Capture the cell that displays the provided text and extract its (X, Y) central coordinate. 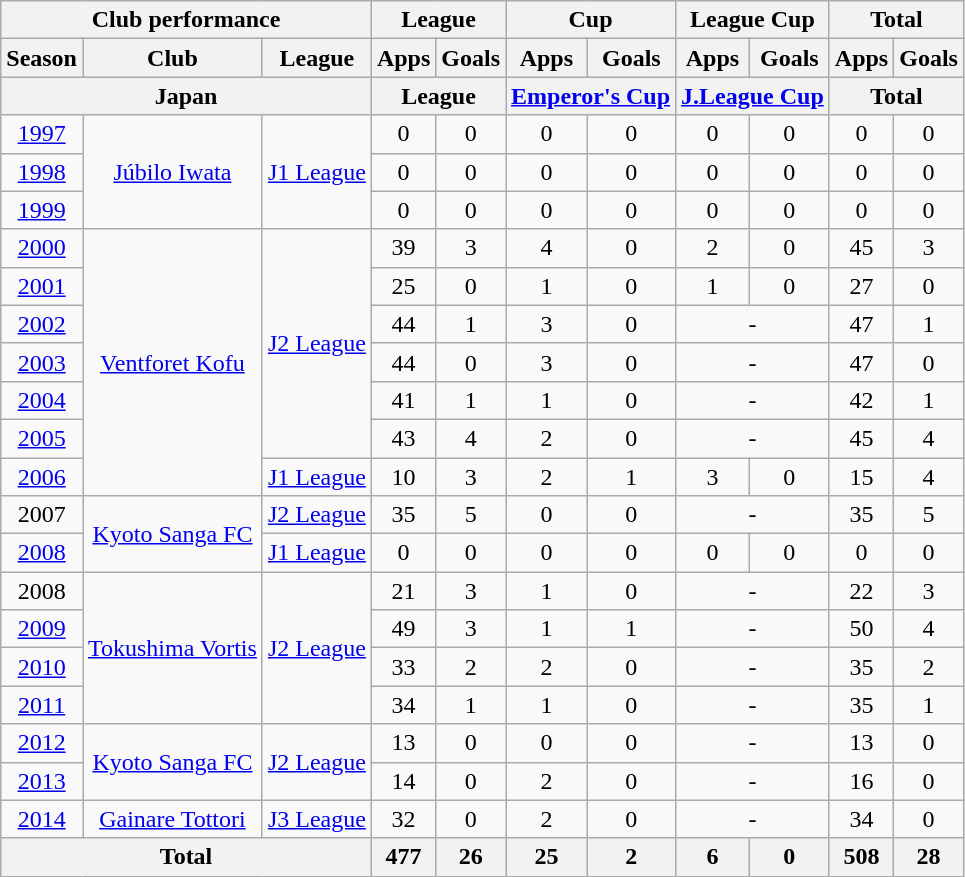
J.League Cup (753, 96)
2010 (42, 667)
2013 (42, 781)
League Cup (753, 20)
15 (861, 477)
42 (861, 400)
2003 (42, 362)
39 (403, 248)
28 (929, 857)
1998 (42, 172)
2000 (42, 248)
27 (861, 286)
477 (403, 857)
33 (403, 667)
26 (471, 857)
Tokushima Vortis (172, 648)
2009 (42, 629)
Ventforet Kofu (172, 362)
Cup (591, 20)
2004 (42, 400)
2014 (42, 819)
Japan (186, 96)
21 (403, 591)
2012 (42, 743)
J3 League (316, 819)
10 (403, 477)
43 (403, 438)
Club performance (186, 20)
Júbilo Iwata (172, 172)
Club (172, 58)
2002 (42, 324)
2011 (42, 705)
22 (861, 591)
Emperor's Cup (591, 96)
Season (42, 58)
508 (861, 857)
1997 (42, 134)
41 (403, 400)
32 (403, 819)
Gainare Tottori (172, 819)
2006 (42, 477)
1999 (42, 210)
2005 (42, 438)
6 (713, 857)
50 (861, 629)
16 (861, 781)
14 (403, 781)
2007 (42, 515)
49 (403, 629)
2001 (42, 286)
